Find where the given text appears and provide that cell's center as (x, y) coordinate. 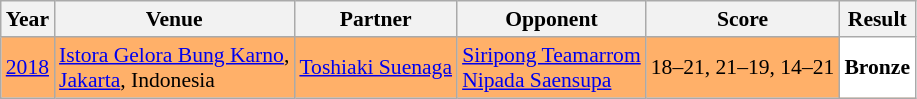
Result (877, 19)
Year (28, 19)
Venue (174, 19)
Toshiaki Suenaga (376, 68)
Bronze (877, 68)
Score (743, 19)
Opponent (552, 19)
18–21, 21–19, 14–21 (743, 68)
Partner (376, 19)
Istora Gelora Bung Karno,Jakarta, Indonesia (174, 68)
2018 (28, 68)
Siripong Teamarrom Nipada Saensupa (552, 68)
